Search for the cell housing the specified text and yield its (X, Y) center coordinate. 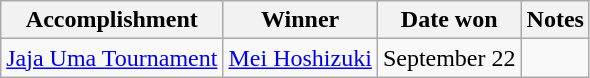
Date won (449, 20)
Notes (555, 20)
September 22 (449, 58)
Jaja Uma Tournament (112, 58)
Mei Hoshizuki (300, 58)
Accomplishment (112, 20)
Winner (300, 20)
